Provide the [X, Y] coordinate of the cell's center where the given text is located.  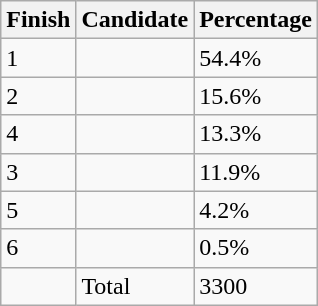
Percentage [256, 20]
11.9% [256, 172]
3300 [256, 286]
13.3% [256, 134]
15.6% [256, 96]
Candidate [135, 20]
4 [38, 134]
5 [38, 210]
4.2% [256, 210]
0.5% [256, 248]
1 [38, 58]
2 [38, 96]
6 [38, 248]
54.4% [256, 58]
3 [38, 172]
Total [135, 286]
Finish [38, 20]
